Return (X, Y) of the center of cell containing provided text 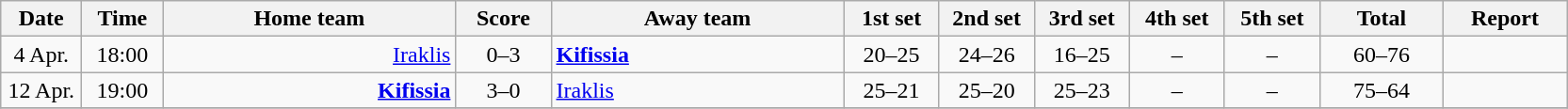
25–23 (1081, 90)
25–21 (891, 90)
2nd set (987, 19)
75–64 (1381, 90)
1st set (891, 19)
Report (1505, 19)
24–26 (987, 54)
Date (41, 19)
5th set (1271, 19)
Away team (697, 19)
4th set (1177, 19)
Total (1381, 19)
Home team (309, 19)
0–3 (503, 54)
3rd set (1081, 19)
16–25 (1081, 54)
60–76 (1381, 54)
3–0 (503, 90)
18:00 (122, 54)
20–25 (891, 54)
19:00 (122, 90)
25–20 (987, 90)
Score (503, 19)
12 Apr. (41, 90)
4 Apr. (41, 54)
Time (122, 19)
